From the cell containing the given text, extract its center point as (X, Y) coordinate. 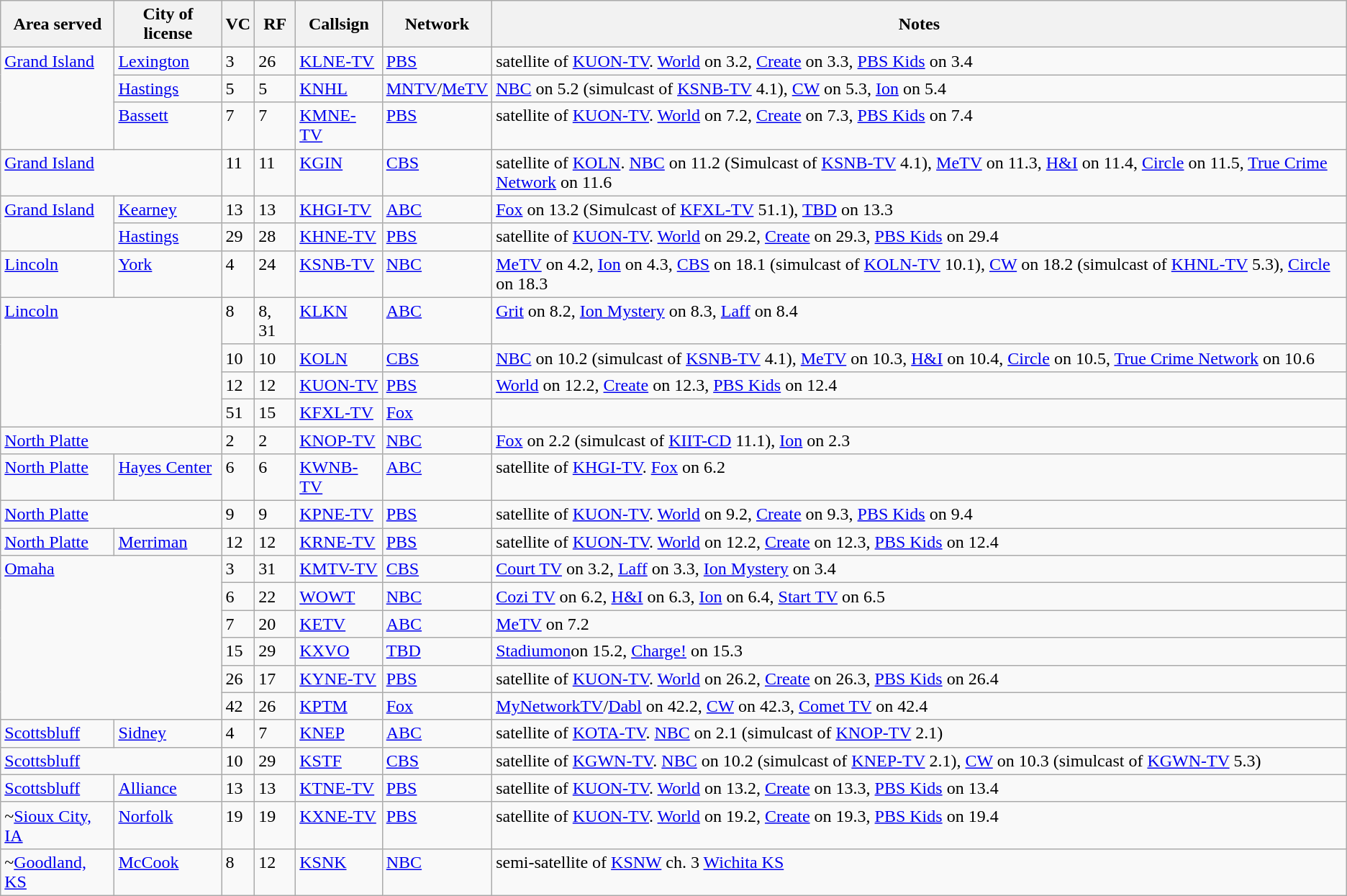
Omaha (111, 638)
Area served (58, 24)
31 (275, 569)
York (168, 273)
Lexington (168, 61)
McCook (168, 872)
KSTF (340, 761)
Norfolk (168, 825)
Merriman (168, 542)
Kearney (168, 209)
satellite of KUON-TV. World on 29.2, Create on 29.3, PBS Kids on 29.4 (920, 237)
satellite of KUON-TV. World on 12.2, Create on 12.3, PBS Kids on 12.4 (920, 542)
KFXL-TV (340, 412)
KUON-TV (340, 385)
Cozi TV on 6.2, H&I on 6.3, Ion on 6.4, Start TV on 6.5 (920, 597)
satellite of KUON-TV. World on 7.2, Create on 7.3, PBS Kids on 7.4 (920, 125)
KLKN (340, 321)
satellite of KOTA-TV. NBC on 2.1 (simulcast of KNOP-TV 2.1) (920, 733)
KOLN (340, 358)
Court TV on 3.2, Laff on 3.3, Ion Mystery on 3.4 (920, 569)
KSNK (340, 872)
VC (238, 24)
KWNB-TV (340, 478)
KHNE-TV (340, 237)
MeTV on 4.2, Ion on 4.3, CBS on 18.1 (simulcast of KOLN-TV 10.1), CW on 18.2 (simulcast of KHNL-TV 5.3), Circle on 18.3 (920, 273)
Hayes Center (168, 478)
KNEP (340, 733)
RF (275, 24)
KNHL (340, 89)
WOWT (340, 597)
KPNE-TV (340, 515)
Stadiumonon 15.2, Charge! on 15.3 (920, 651)
World on 12.2, Create on 12.3, PBS Kids on 12.4 (920, 385)
Alliance (168, 788)
8, 31 (275, 321)
KYNE-TV (340, 679)
Fox on 13.2 (Simulcast of KFXL-TV 51.1), TBD on 13.3 (920, 209)
~Goodland, KS (58, 872)
KLNE-TV (340, 61)
NBC on 10.2 (simulcast of KSNB-TV 4.1), MeTV on 10.3, H&I on 10.4, Circle on 10.5, True Crime Network on 10.6 (920, 358)
KMTV-TV (340, 569)
satellite of KUON-TV. World on 19.2, Create on 19.3, PBS Kids on 19.4 (920, 825)
semi-satellite of KSNW ch. 3 Wichita KS (920, 872)
City of license (168, 24)
17 (275, 679)
22 (275, 597)
NBC on 5.2 (simulcast of KSNB-TV 4.1), CW on 5.3, Ion on 5.4 (920, 89)
~Sioux City, IA (58, 825)
Network (437, 24)
satellite of KUON-TV. World on 13.2, Create on 13.3, PBS Kids on 13.4 (920, 788)
Bassett (168, 125)
KSNB-TV (340, 273)
satellite of KGWN-TV. NBC on 10.2 (simulcast of KNEP-TV 2.1), CW on 10.3 (simulcast of KGWN-TV 5.3) (920, 761)
KRNE-TV (340, 542)
KTNE-TV (340, 788)
Sidney (168, 733)
MNTV/MeTV (437, 89)
KPTM (340, 706)
KGIN (340, 173)
Grit on 8.2, Ion Mystery on 8.3, Laff on 8.4 (920, 321)
MyNetworkTV/Dabl on 42.2, CW on 42.3, Comet TV on 42.4 (920, 706)
satellite of KUON-TV. World on 26.2, Create on 26.3, PBS Kids on 26.4 (920, 679)
42 (238, 706)
KXNE-TV (340, 825)
satellite of KOLN. NBC on 11.2 (Simulcast of KSNB-TV 4.1), MeTV on 11.3, H&I on 11.4, Circle on 11.5, True Crime Network on 11.6 (920, 173)
KMNE-TV (340, 125)
KHGI-TV (340, 209)
Notes (920, 24)
51 (238, 412)
satellite of KUON-TV. World on 3.2, Create on 3.3, PBS Kids on 3.4 (920, 61)
28 (275, 237)
KXVO (340, 651)
satellite of KUON-TV. World on 9.2, Create on 9.3, PBS Kids on 9.4 (920, 515)
24 (275, 273)
KNOP-TV (340, 440)
TBD (437, 651)
Callsign (340, 24)
KETV (340, 624)
20 (275, 624)
satellite of KHGI-TV. Fox on 6.2 (920, 478)
MeTV on 7.2 (920, 624)
Fox on 2.2 (simulcast of KIIT-CD 11.1), Ion on 2.3 (920, 440)
